Search for the cell housing the specified text and yield its [x, y] center coordinate. 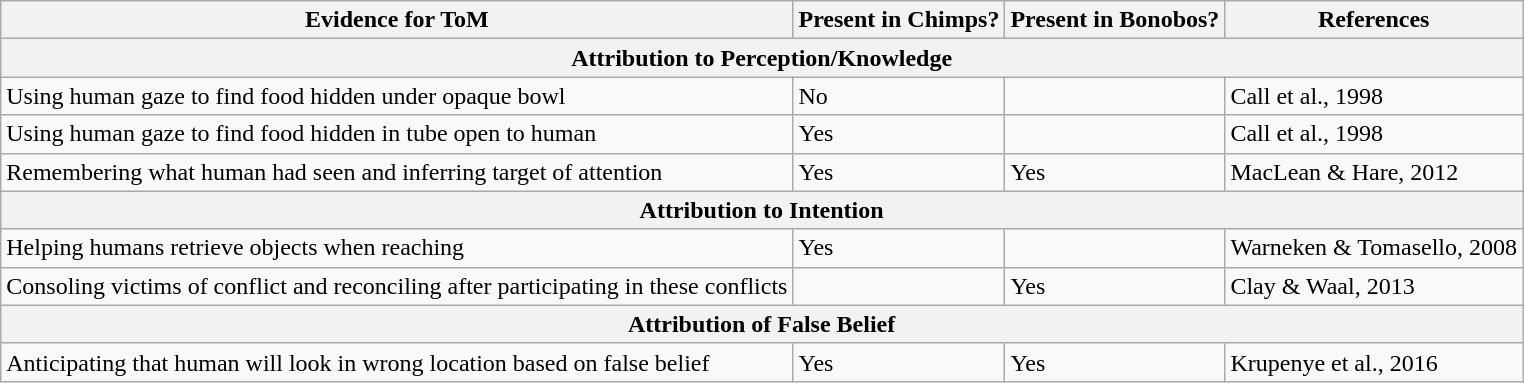
Consoling victims of conflict and reconciling after participating in these conflicts [397, 286]
Krupenye et al., 2016 [1374, 362]
Using human gaze to find food hidden under opaque bowl [397, 96]
Remembering what human had seen and inferring target of attention [397, 172]
Attribution of False Belief [762, 324]
Attribution to Perception/Knowledge [762, 58]
Attribution to Intention [762, 210]
Warneken & Tomasello, 2008 [1374, 248]
Using human gaze to find food hidden in tube open to human [397, 134]
Present in Bonobos? [1115, 20]
Clay & Waal, 2013 [1374, 286]
Evidence for ToM [397, 20]
No [899, 96]
Present in Chimps? [899, 20]
Helping humans retrieve objects when reaching [397, 248]
Anticipating that human will look in wrong location based on false belief [397, 362]
MacLean & Hare, 2012 [1374, 172]
References [1374, 20]
